Provide the (x, y) coordinate of the cell's center where the given text is located.  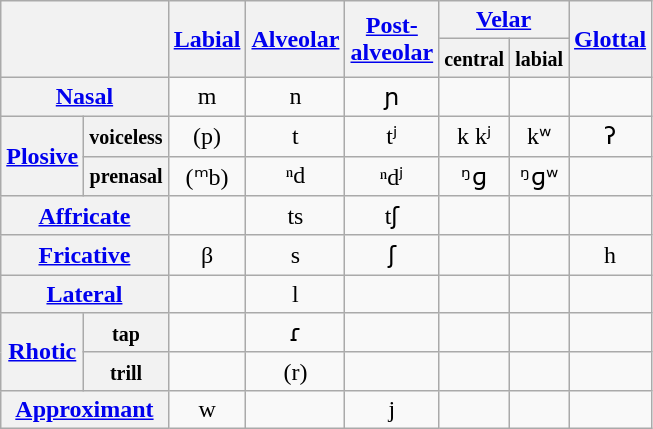
ɲ (392, 97)
t (296, 136)
tʃ (392, 216)
m (207, 97)
ⁿdʲ (392, 176)
ⁿd (296, 176)
Approximant (84, 409)
labial (540, 58)
prenasal (126, 176)
kʷ (540, 136)
voiceless (126, 136)
trill (126, 371)
Plosive (42, 156)
n (296, 97)
tap (126, 333)
Affricate (84, 216)
ʔ (610, 136)
ɾ (296, 333)
ᵑɡ (474, 176)
Post-alveolar (392, 39)
ᵑɡʷ (540, 176)
(ᵐb) (207, 176)
Nasal (84, 97)
s (296, 255)
h (610, 255)
tʲ (392, 136)
Rhotic (42, 352)
j (392, 409)
Glottal (610, 39)
β (207, 255)
k kʲ (474, 136)
Fricative (84, 255)
Lateral (84, 294)
ts (296, 216)
ʃ (392, 255)
(r) (296, 371)
Alveolar (296, 39)
central (474, 58)
(p) (207, 136)
Labial (207, 39)
l (296, 294)
w (207, 409)
Velar (504, 20)
